Output the (X, Y) coordinate of the center of the cell containing the given text.  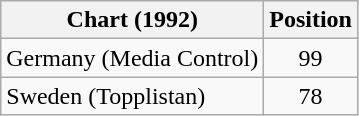
Chart (1992) (132, 20)
Sweden (Topplistan) (132, 96)
Germany (Media Control) (132, 58)
78 (311, 96)
99 (311, 58)
Position (311, 20)
